Locate the cell with the specified text and output its (x, y) center coordinate. 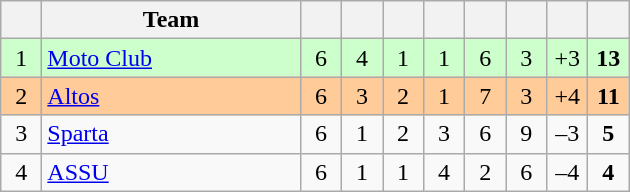
–3 (568, 134)
–4 (568, 172)
Altos (172, 96)
13 (608, 58)
Team (172, 20)
11 (608, 96)
+3 (568, 58)
9 (526, 134)
7 (486, 96)
Moto Club (172, 58)
Sparta (172, 134)
+4 (568, 96)
5 (608, 134)
ASSU (172, 172)
